Capture the cell that displays the provided text and extract its [X, Y] central coordinate. 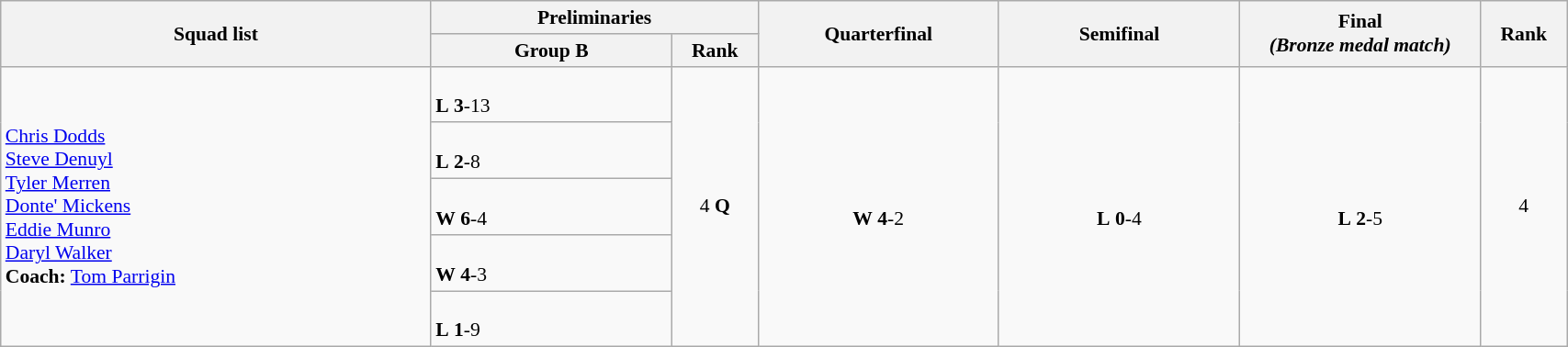
W 4-2 [878, 207]
L 2-8 [551, 151]
W 6-4 [551, 207]
Group B [551, 50]
4 [1524, 207]
Quarterfinal [878, 33]
L 3-13 [551, 94]
Squad list [216, 33]
Final (Bronze medal match) [1360, 33]
4 Q [715, 207]
L 2-5 [1360, 207]
L 1-9 [551, 319]
W 4-3 [551, 263]
Chris DoddsSteve DenuylTyler MerrenDonte' MickensEddie MunroDaryl Walker Coach: Tom Parrigin [216, 207]
Semifinal [1119, 33]
L 0-4 [1119, 207]
Preliminaries [594, 17]
